Search for the cell housing the specified text and yield its (X, Y) center coordinate. 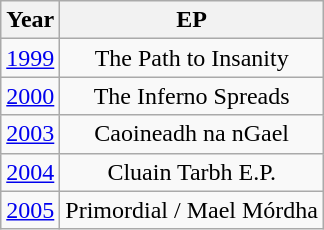
2004 (30, 172)
Year (30, 20)
The Path to Insanity (192, 58)
Caoineadh na nGael (192, 134)
2003 (30, 134)
2005 (30, 210)
EP (192, 20)
2000 (30, 96)
The Inferno Spreads (192, 96)
Cluain Tarbh E.P. (192, 172)
1999 (30, 58)
Primordial / Mael Mórdha (192, 210)
